Return (x, y) of the center of cell containing provided text 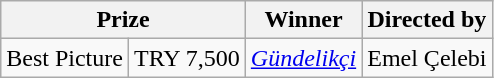
Winner (303, 20)
Gündelikçi (303, 58)
Directed by (427, 20)
Best Picture (65, 58)
Prize (124, 20)
TRY 7,500 (186, 58)
Emel Çelebi (427, 58)
